Detect which cell encompasses the target text, then output its (X, Y) center coordinate. 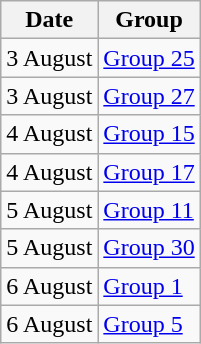
Group 27 (149, 96)
Group 17 (149, 172)
Group 11 (149, 210)
Group 5 (149, 324)
Date (50, 20)
Group 1 (149, 286)
Group 25 (149, 58)
Group 15 (149, 134)
Group 30 (149, 248)
Group (149, 20)
